For the text-containing cell, return its midpoint in [X, Y] coordinate format. 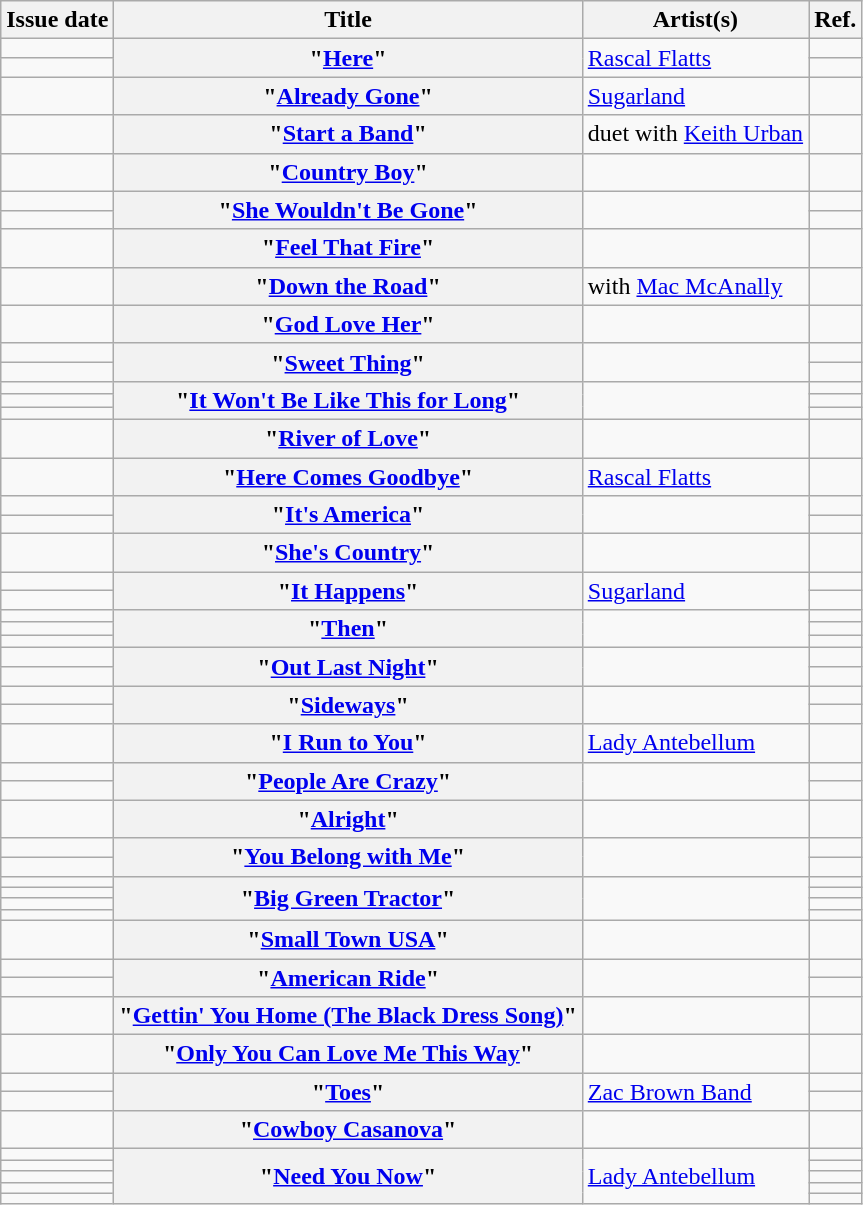
"Out Last Night" [348, 667]
"Already Gone" [348, 96]
Title [348, 20]
"It Won't Be Like This for Long" [348, 400]
"People Are Crazy" [348, 781]
"You Belong with Me" [348, 857]
"Cowboy Casanova" [348, 1130]
"Gettin' You Home (The Black Dress Song)" [348, 1016]
"Alright" [348, 819]
"It Happens" [348, 591]
"Country Boy" [348, 172]
Artist(s) [695, 20]
"Need You Now" [348, 1176]
"American Ride" [348, 977]
"It's America" [348, 515]
"Only You Can Love Me This Way" [348, 1054]
"Down the Road" [348, 286]
"Feel That Fire" [348, 248]
"Small Town USA" [348, 939]
"She's Country" [348, 553]
duet with Keith Urban [695, 134]
with Mac McAnally [695, 286]
"She Wouldn't Be Gone" [348, 210]
Issue date [58, 20]
"I Run to You" [348, 743]
Zac Brown Band [695, 1092]
"Here" [348, 58]
"Then" [348, 629]
"God Love Her" [348, 324]
"Start a Band" [348, 134]
"Sweet Thing" [348, 362]
"Here Comes Goodbye" [348, 477]
"Big Green Tractor" [348, 898]
Ref. [836, 20]
"River of Love" [348, 438]
"Sideways" [348, 705]
"Toes" [348, 1092]
